From the cell containing the given text, extract its center point as [X, Y] coordinate. 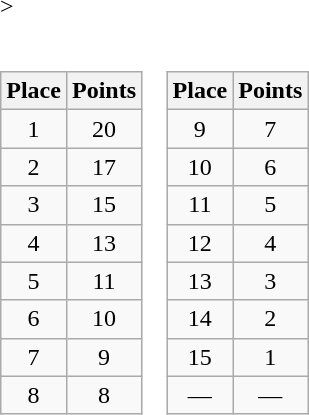
17 [104, 167]
12 [200, 243]
14 [200, 319]
20 [104, 129]
